Determine the (X, Y) coordinate at the center of the cell enclosing the given text.  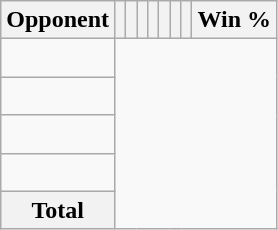
Opponent (58, 20)
Win % (234, 20)
Total (58, 210)
